Provide the [X, Y] coordinate of the cell's center where the given text is located.  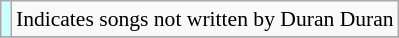
Indicates songs not written by Duran Duran [205, 19]
